Return the (x, y) coordinate for the center point of the cell that contains the specified text.  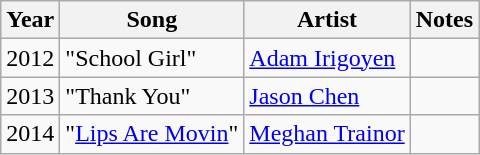
Jason Chen (327, 96)
Artist (327, 20)
2014 (30, 134)
"Lips Are Movin" (152, 134)
"School Girl" (152, 58)
Adam Irigoyen (327, 58)
Song (152, 20)
Notes (444, 20)
Meghan Trainor (327, 134)
2013 (30, 96)
"Thank You" (152, 96)
2012 (30, 58)
Year (30, 20)
